Extract the [x, y] coordinate from the center of the cell holding the provided text.  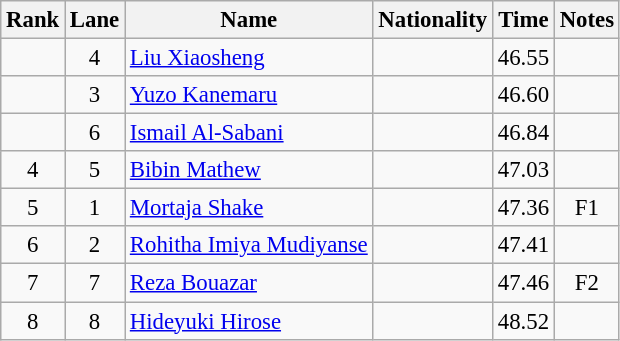
Rohitha Imiya Mudiyanse [250, 245]
Hideyuki Hirose [250, 321]
Mortaja Shake [250, 208]
Nationality [432, 20]
2 [95, 245]
46.55 [523, 58]
Notes [586, 20]
3 [95, 95]
47.36 [523, 208]
Lane [95, 20]
1 [95, 208]
Yuzo Kanemaru [250, 95]
Liu Xiaosheng [250, 58]
Time [523, 20]
46.84 [523, 133]
F1 [586, 208]
Ismail Al-Sabani [250, 133]
47.41 [523, 245]
47.03 [523, 170]
Reza Bouazar [250, 283]
F2 [586, 283]
Bibin Mathew [250, 170]
46.60 [523, 95]
Rank [33, 20]
47.46 [523, 283]
48.52 [523, 321]
Name [250, 20]
